Capture the cell that displays the provided text and extract its [x, y] central coordinate. 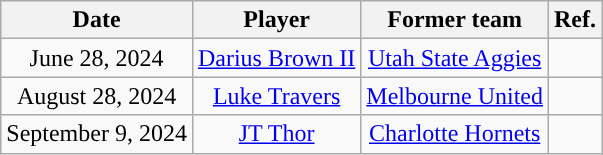
Charlotte Hornets [455, 134]
Date [97, 20]
September 9, 2024 [97, 134]
Player [276, 20]
Utah State Aggies [455, 58]
JT Thor [276, 134]
August 28, 2024 [97, 96]
Former team [455, 20]
June 28, 2024 [97, 58]
Melbourne United [455, 96]
Darius Brown II [276, 58]
Ref. [576, 20]
Luke Travers [276, 96]
